Return the (X, Y) coordinate for the center point of the cell that contains the specified text.  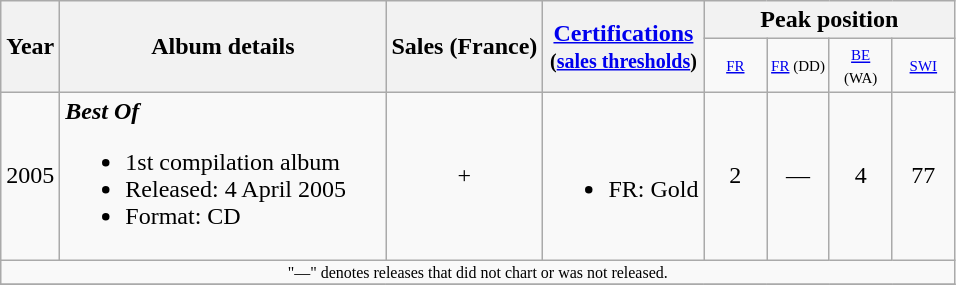
2 (736, 176)
77 (924, 176)
SWI (924, 66)
BE (WA) (860, 66)
FR (DD) (798, 66)
Best Of1st compilation albumReleased: 4 April 2005Format: CD (223, 176)
FR: Gold (624, 176)
"—" denotes releases that did not chart or was not released. (478, 272)
— (798, 176)
2005 (30, 176)
FR (736, 66)
Sales (France) (464, 47)
+ (464, 176)
Year (30, 47)
Peak position (830, 20)
Album details (223, 47)
Certifications(sales thresholds) (624, 47)
4 (860, 176)
